Extract the [X, Y] coordinate from the center of the cell holding the provided text.  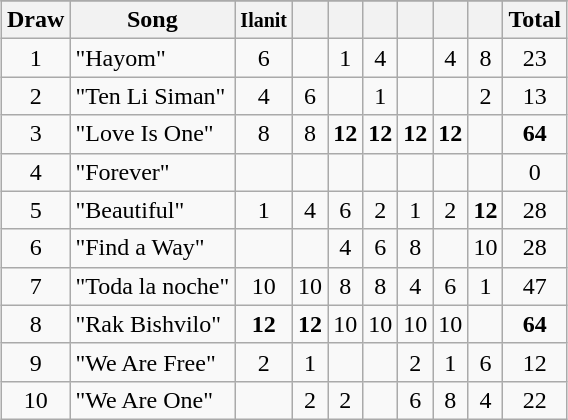
Draw [36, 20]
"Forever" [152, 172]
3 [36, 134]
"Toda la noche" [152, 286]
"Rak Bishvilo" [152, 324]
5 [36, 210]
"Find a Way" [152, 248]
Ilanit [264, 20]
"We Are Free" [152, 362]
"Ten Li Siman" [152, 96]
Total [535, 20]
"We Are One" [152, 400]
22 [535, 400]
"Hayom" [152, 58]
"Beautiful" [152, 210]
"Love Is One" [152, 134]
7 [36, 286]
0 [535, 172]
13 [535, 96]
47 [535, 286]
9 [36, 362]
23 [535, 58]
Song [152, 20]
